Find where the given text appears and provide that cell's center as [x, y] coordinate. 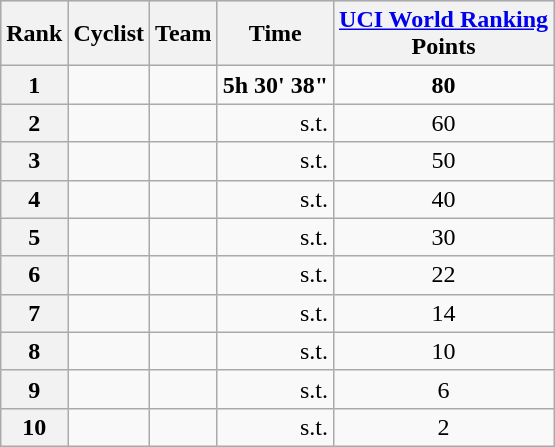
22 [444, 275]
7 [34, 313]
80 [444, 85]
1 [34, 85]
UCI World RankingPoints [444, 34]
14 [444, 313]
50 [444, 161]
5h 30' 38" [275, 85]
30 [444, 237]
5 [34, 237]
60 [444, 123]
Time [275, 34]
8 [34, 351]
Cyclist [109, 34]
Rank [34, 34]
4 [34, 199]
3 [34, 161]
Team [184, 34]
9 [34, 389]
40 [444, 199]
